Scan for the cell matching the given text and deliver its [x, y] coordinate at center. 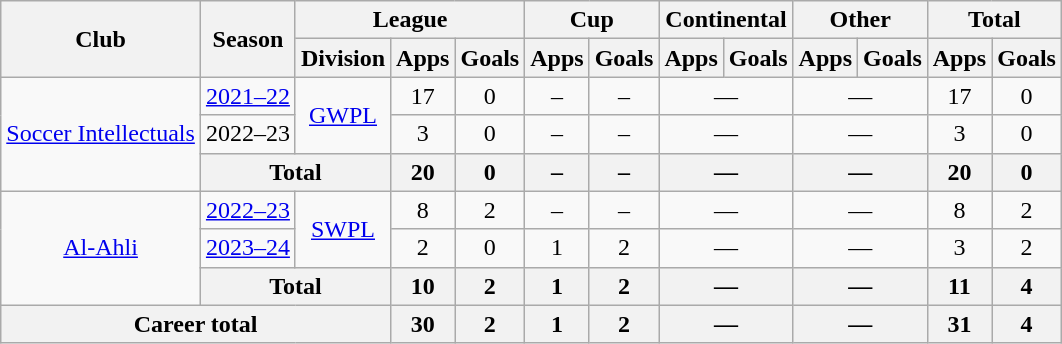
Season [248, 39]
Division [342, 58]
30 [423, 324]
Continental [726, 20]
SWPL [342, 229]
2021–22 [248, 96]
31 [959, 324]
2023–24 [248, 248]
Career total [196, 324]
10 [423, 286]
Other [860, 20]
Al-Ahli [101, 248]
GWPL [342, 115]
League [410, 20]
Soccer Intellectuals [101, 134]
11 [959, 286]
Club [101, 39]
Cup [592, 20]
